Return (X, Y) of the center of cell containing provided text 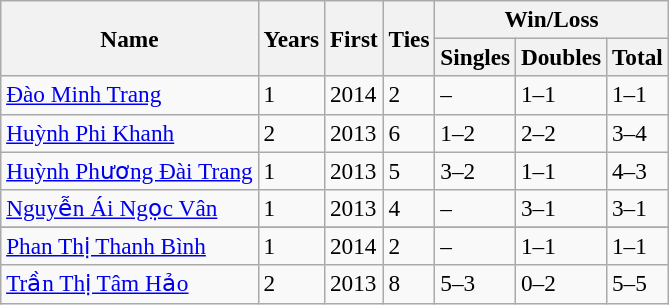
Win/Loss (552, 19)
4 (409, 208)
Singles (476, 57)
Huỳnh Phi Khanh (130, 133)
2–2 (562, 133)
Years (291, 38)
5 (409, 170)
5–3 (476, 284)
4–3 (637, 170)
Name (130, 38)
3–4 (637, 133)
5–5 (637, 284)
Nguyễn Ái Ngọc Vân (130, 208)
Total (637, 57)
Ties (409, 38)
1–2 (476, 133)
8 (409, 284)
First (354, 38)
6 (409, 133)
Đào Minh Trang (130, 95)
Trần Thị Tâm Hảo (130, 284)
Huỳnh Phương Đài Trang (130, 170)
0–2 (562, 284)
Doubles (562, 57)
Phan Thị Thanh Bình (130, 246)
3–2 (476, 170)
